Capture the cell that displays the provided text and extract its (X, Y) central coordinate. 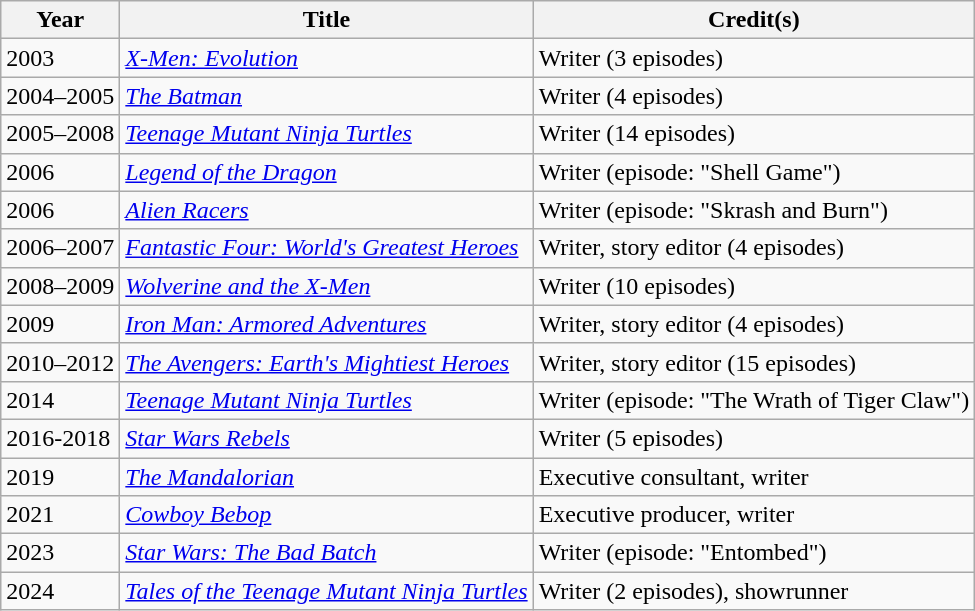
Executive producer, writer (754, 515)
2016-2018 (60, 438)
Tales of the Teenage Mutant Ninja Turtles (326, 591)
Fantastic Four: World's Greatest Heroes (326, 248)
2008–2009 (60, 286)
Legend of the Dragon (326, 172)
Writer (episode: "Skrash and Burn") (754, 210)
2021 (60, 515)
Year (60, 20)
The Batman (326, 96)
Writer (10 episodes) (754, 286)
Writer (14 episodes) (754, 134)
2023 (60, 553)
Writer (episode: "The Wrath of Tiger Claw") (754, 400)
Writer (2 episodes), showrunner (754, 591)
Writer (5 episodes) (754, 438)
Star Wars Rebels (326, 438)
2010–2012 (60, 362)
Writer (episode: "Entombed") (754, 553)
Star Wars: The Bad Batch (326, 553)
Writer (4 episodes) (754, 96)
Cowboy Bebop (326, 515)
2014 (60, 400)
2009 (60, 324)
The Avengers: Earth's Mightiest Heroes (326, 362)
2003 (60, 58)
Executive consultant, writer (754, 477)
2006–2007 (60, 248)
2024 (60, 591)
Alien Racers (326, 210)
2019 (60, 477)
The Mandalorian (326, 477)
2005–2008 (60, 134)
Writer, story editor (15 episodes) (754, 362)
Writer (episode: "Shell Game") (754, 172)
Wolverine and the X-Men (326, 286)
Iron Man: Armored Adventures (326, 324)
Title (326, 20)
2004–2005 (60, 96)
X-Men: Evolution (326, 58)
Writer (3 episodes) (754, 58)
Credit(s) (754, 20)
